Identify which cell holds the provided text, then report its (x, y) central coordinate. 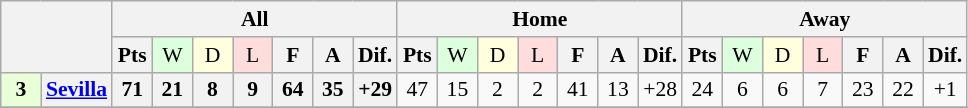
35 (333, 90)
64 (293, 90)
71 (132, 90)
24 (702, 90)
23 (863, 90)
21 (172, 90)
41 (578, 90)
+1 (945, 90)
3 (21, 90)
7 (823, 90)
All (254, 19)
Home (540, 19)
+28 (660, 90)
+29 (375, 90)
15 (457, 90)
Away (824, 19)
Sevilla (76, 90)
9 (253, 90)
8 (212, 90)
22 (903, 90)
47 (417, 90)
13 (618, 90)
